Determine the [x, y] coordinate at the center of the cell enclosing the given text.  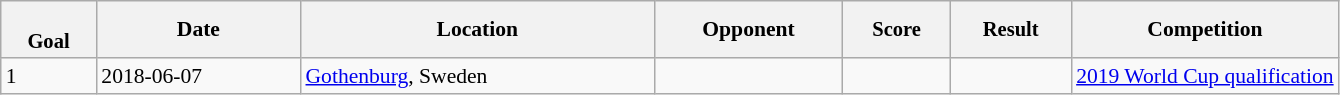
Competition [1205, 30]
1 [49, 77]
Location [477, 30]
Opponent [748, 30]
2019 World Cup qualification [1205, 77]
Result [1010, 30]
Goal [49, 30]
Gothenburg, Sweden [477, 77]
2018-06-07 [198, 77]
Score [896, 30]
Date [198, 30]
